Extract the (X, Y) coordinate from the center of the cell holding the provided text.  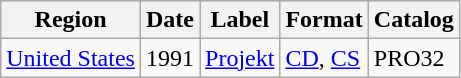
1991 (170, 58)
United States (71, 58)
Region (71, 20)
Catalog (414, 20)
PRO32 (414, 58)
Label (240, 20)
Date (170, 20)
Projekt (240, 58)
CD, CS (324, 58)
Format (324, 20)
